Identify which cell holds the provided text, then report its (x, y) central coordinate. 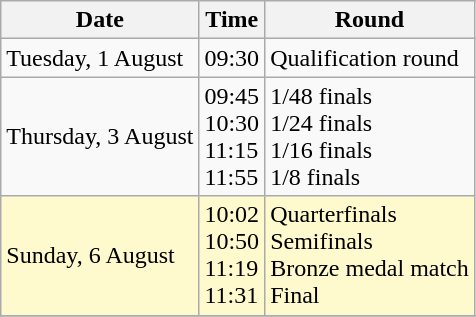
Quarterfinals Semifinals Bronze medal match Final (370, 256)
Tuesday, 1 August (100, 58)
Thursday, 3 August (100, 136)
1/48 finals 1/24 finals 1/16 finals 1/8 finals (370, 136)
09:45 10:30 11:15 11:55 (232, 136)
Sunday, 6 August (100, 256)
Date (100, 20)
Qualification round (370, 58)
09:30 (232, 58)
Time (232, 20)
Round (370, 20)
10:02 10:50 11:19 11:31 (232, 256)
